For the text-containing cell, return its midpoint in (x, y) coordinate format. 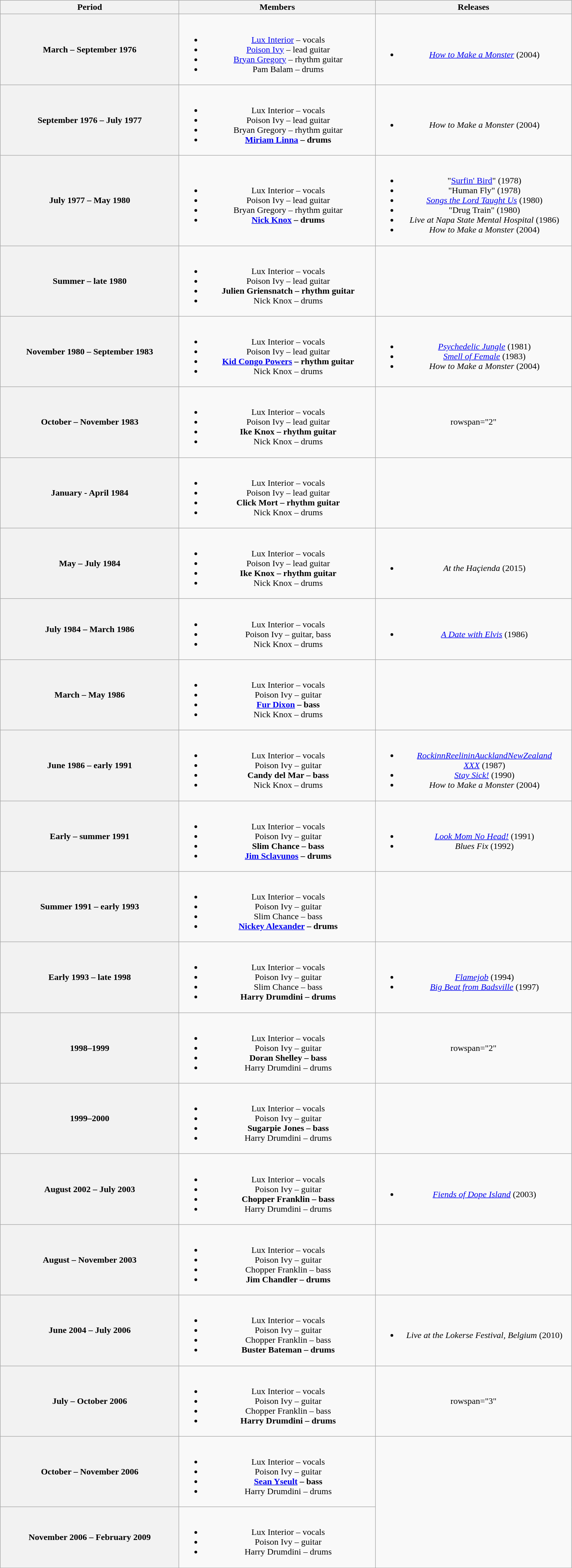
July 1977 – May 1980 (90, 201)
Live at the Lokerse Festival, Belgium (2010) (473, 1330)
August 2002 – July 2003 (90, 1189)
Psychedelic Jungle (1981)Smell of Female (1983)How to Make a Monster (2004) (473, 352)
Lux Interior – vocalsPoison Ivy – guitarCandy del Mar – bassNick Knox – drums (277, 765)
September 1976 – July 1977 (90, 120)
Lux Interior – vocalsPoison Ivy – lead guitarBryan Gregory – rhythm guitarPam Balam – drums (277, 49)
Lux Interior – vocalsPoison Ivy – lead guitarBryan Gregory – rhythm guitarNick Knox – drums (277, 201)
Lux Interior – vocalsPoison Ivy – lead guitarKid Congo Powers – rhythm guitarNick Knox – drums (277, 352)
Lux Interior – vocalsPoison Ivy – lead guitarBryan Gregory – rhythm guitarMiriam Linna – drums (277, 120)
March – May 1986 (90, 695)
Lux Interior – vocalsPoison Ivy – guitarSlim Chance – bassJim Sclavunos – drums (277, 836)
Lux Interior – vocalsPoison Ivy – guitarChopper Franklin – bassJim Chandler – drums (277, 1260)
Early – summer 1991 (90, 836)
May – July 1984 (90, 563)
Lux Interior – vocalsPoison Ivy – guitarFur Dixon – bassNick Knox – drums (277, 695)
Early 1993 – late 1998 (90, 977)
1998–1999 (90, 1048)
Lux Interior – vocalsPoison Ivy – lead guitarJulien Griensnatch – rhythm guitarNick Knox – drums (277, 281)
June 1986 – early 1991 (90, 765)
November 1980 – September 1983 (90, 352)
July 1984 – March 1986 (90, 629)
rowspan="3" (473, 1401)
Lux Interior – vocalsPoison Ivy – lead guitarClick Mort – rhythm guitarNick Knox – drums (277, 493)
Fiends of Dope Island (2003) (473, 1189)
Look Mom No Head! (1991)Blues Fix (1992) (473, 836)
A Date with Elvis (1986) (473, 629)
November 2006 – February 2009 (90, 1537)
Lux Interior – vocalsPoison Ivy – guitarSlim Chance – bassHarry Drumdini – drums (277, 977)
October – November 1983 (90, 422)
Flamejob (1994)Big Beat from Badsville (1997) (473, 977)
Lux Interior – vocalsPoison Ivy – guitarSean Yseult – bassHarry Drumdini – drums (277, 1472)
Lux Interior – vocalsPoison Ivy – guitarDoran Shelley – bassHarry Drumdini – drums (277, 1048)
Releases (473, 7)
Members (277, 7)
Lux Interior – vocalsPoison Ivy – guitar, bassNick Knox – drums (277, 629)
At the Haçienda (2015) (473, 563)
1999–2000 (90, 1119)
Lux Interior – vocalsPoison Ivy – guitarChopper Franklin – bassBuster Bateman – drums (277, 1330)
July – October 2006 (90, 1401)
June 2004 – July 2006 (90, 1330)
October – November 2006 (90, 1472)
RockinnReelininAucklandNewZealandXXX (1987)Stay Sick! (1990)How to Make a Monster (2004) (473, 765)
Period (90, 7)
March – September 1976 (90, 49)
Lux Interior – vocalsPoison Ivy – guitarSlim Chance – bassNickey Alexander – drums (277, 907)
August – November 2003 (90, 1260)
Summer – late 1980 (90, 281)
January - April 1984 (90, 493)
Lux Interior – vocalsPoison Ivy – guitarSugarpie Jones – bassHarry Drumdini – drums (277, 1119)
Summer 1991 – early 1993 (90, 907)
Lux Interior – vocalsPoison Ivy – guitarHarry Drumdini – drums (277, 1537)
